For the text-containing cell, return its midpoint in (x, y) coordinate format. 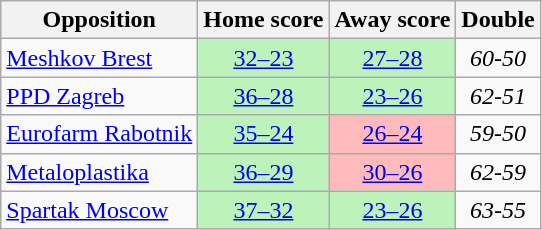
Meshkov Brest (100, 58)
Away score (392, 20)
36–28 (264, 96)
37–32 (264, 210)
32–23 (264, 58)
Opposition (100, 20)
36–29 (264, 172)
Metaloplastika (100, 172)
Spartak Moscow (100, 210)
27–28 (392, 58)
30–26 (392, 172)
62-51 (498, 96)
Eurofarm Rabotnik (100, 134)
59-50 (498, 134)
Double (498, 20)
Home score (264, 20)
26–24 (392, 134)
62-59 (498, 172)
PPD Zagreb (100, 96)
60-50 (498, 58)
63-55 (498, 210)
35–24 (264, 134)
